Pinpoint the cell where the given text exists, returning its [X, Y] midpoint coordinate. 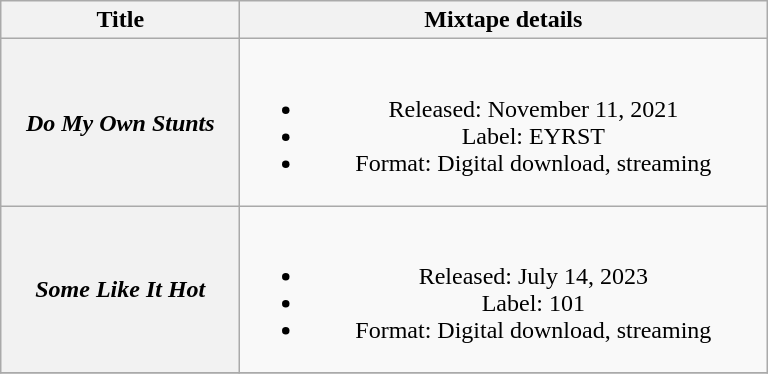
Mixtape details [504, 20]
Do My Own Stunts [120, 122]
Title [120, 20]
Released: July 14, 2023Label: 101Format: Digital download, streaming [504, 290]
Released: November 11, 2021Label: EYRSTFormat: Digital download, streaming [504, 122]
Some Like It Hot [120, 290]
